Pinpoint the cell where the given text exists, returning its (x, y) midpoint coordinate. 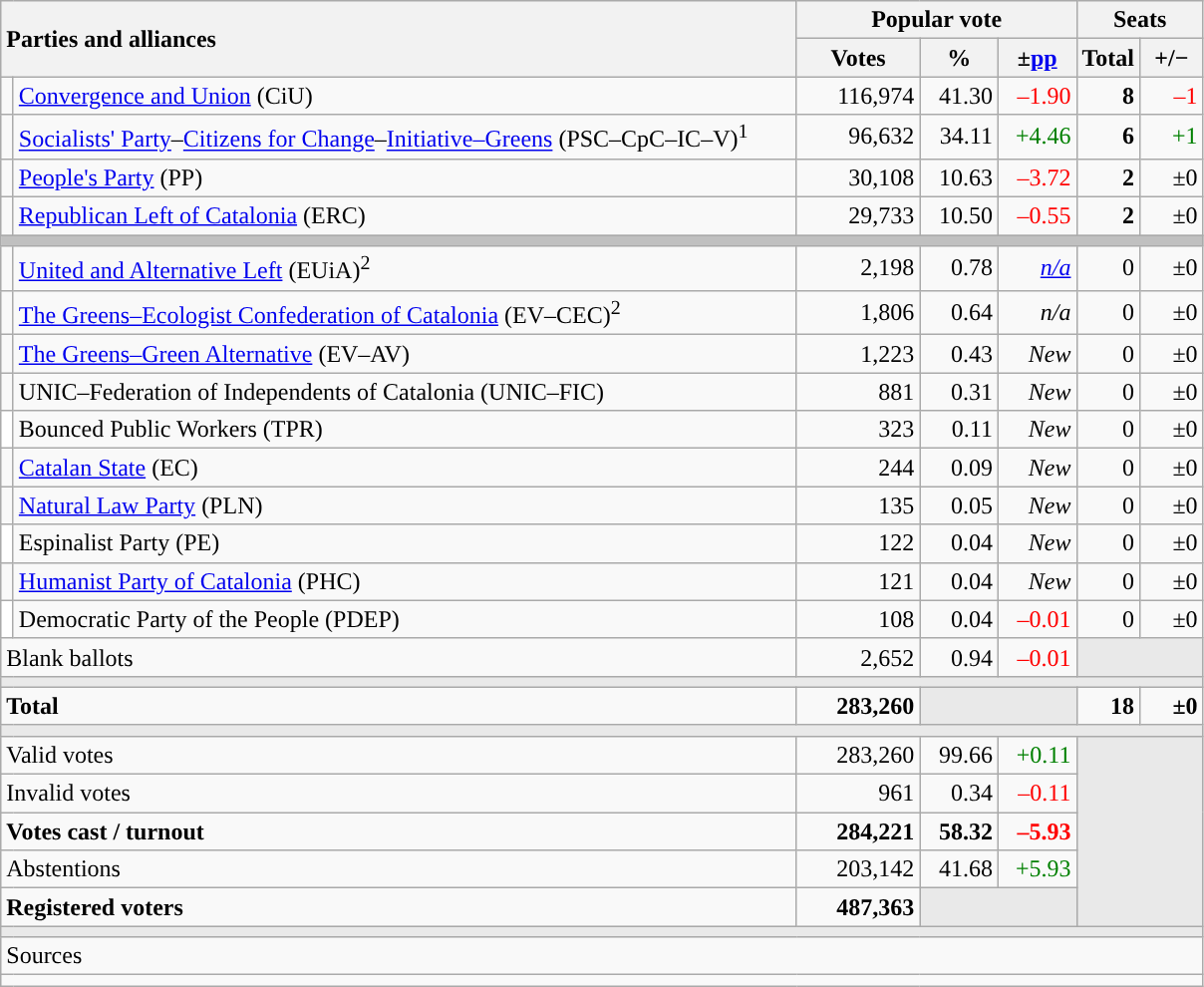
2,198 (858, 269)
United and Alternative Left (EUiA)2 (405, 269)
10.63 (959, 177)
41.68 (959, 869)
Bounced Public Workers (TPR) (405, 430)
Catalan State (EC) (405, 468)
0.43 (959, 354)
Blank ballots (399, 657)
% (959, 58)
The Greens–Ecologist Confederation of Catalonia (EV–CEC)2 (405, 313)
Votes (858, 58)
Valid votes (399, 756)
Republican Left of Catalonia (ERC) (405, 216)
±pp (1037, 58)
People's Party (PP) (405, 177)
1,223 (858, 354)
+5.93 (1037, 869)
Popular vote (937, 20)
UNIC–Federation of Independents of Catalonia (UNIC–FIC) (405, 392)
–5.93 (1037, 831)
–1 (1172, 96)
+1 (1172, 138)
0.78 (959, 269)
116,974 (858, 96)
2,652 (858, 657)
8 (1108, 96)
58.32 (959, 831)
121 (858, 581)
961 (858, 794)
18 (1108, 706)
Convergence and Union (CiU) (405, 96)
1,806 (858, 313)
Votes cast / turnout (399, 831)
96,632 (858, 138)
Humanist Party of Catalonia (PHC) (405, 581)
0.05 (959, 505)
29,733 (858, 216)
Natural Law Party (PLN) (405, 505)
Registered voters (399, 907)
487,363 (858, 907)
Abstentions (399, 869)
–3.72 (1037, 177)
–1.90 (1037, 96)
0.94 (959, 657)
0.11 (959, 430)
34.11 (959, 138)
The Greens–Green Alternative (EV–AV) (405, 354)
0.31 (959, 392)
Sources (602, 956)
+/− (1172, 58)
0.09 (959, 468)
–0.55 (1037, 216)
Democratic Party of the People (PDEP) (405, 619)
881 (858, 392)
135 (858, 505)
323 (858, 430)
Parties and alliances (399, 39)
0.64 (959, 313)
Socialists' Party–Citizens for Change–Initiative–Greens (PSC–CpC–IC–V)1 (405, 138)
108 (858, 619)
6 (1108, 138)
41.30 (959, 96)
10.50 (959, 216)
244 (858, 468)
0.34 (959, 794)
+0.11 (1037, 756)
122 (858, 543)
–0.11 (1037, 794)
Invalid votes (399, 794)
+4.46 (1037, 138)
99.66 (959, 756)
203,142 (858, 869)
284,221 (858, 831)
Seats (1140, 20)
Espinalist Party (PE) (405, 543)
30,108 (858, 177)
